Extract the [x, y] coordinate from the center of the cell holding the provided text.  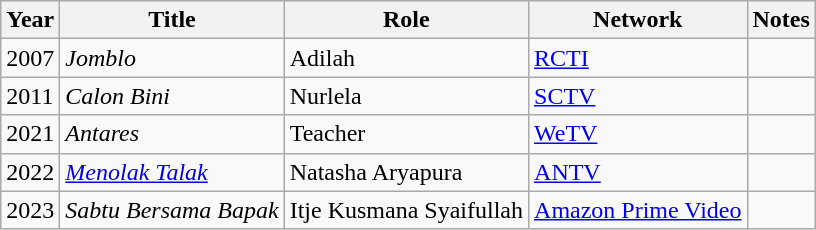
WeTV [638, 134]
Antares [172, 134]
Year [30, 20]
Nurlela [406, 96]
Menolak Talak [172, 172]
Itje Kusmana Syaifullah [406, 210]
2011 [30, 96]
Adilah [406, 58]
2023 [30, 210]
Title [172, 20]
RCTI [638, 58]
Sabtu Bersama Bapak [172, 210]
Notes [781, 20]
Role [406, 20]
ANTV [638, 172]
Calon Bini [172, 96]
Amazon Prime Video [638, 210]
Network [638, 20]
2021 [30, 134]
Teacher [406, 134]
Natasha Aryapura [406, 172]
2022 [30, 172]
SCTV [638, 96]
2007 [30, 58]
Jomblo [172, 58]
